Find where the given text appears and provide that cell's center as (X, Y) coordinate. 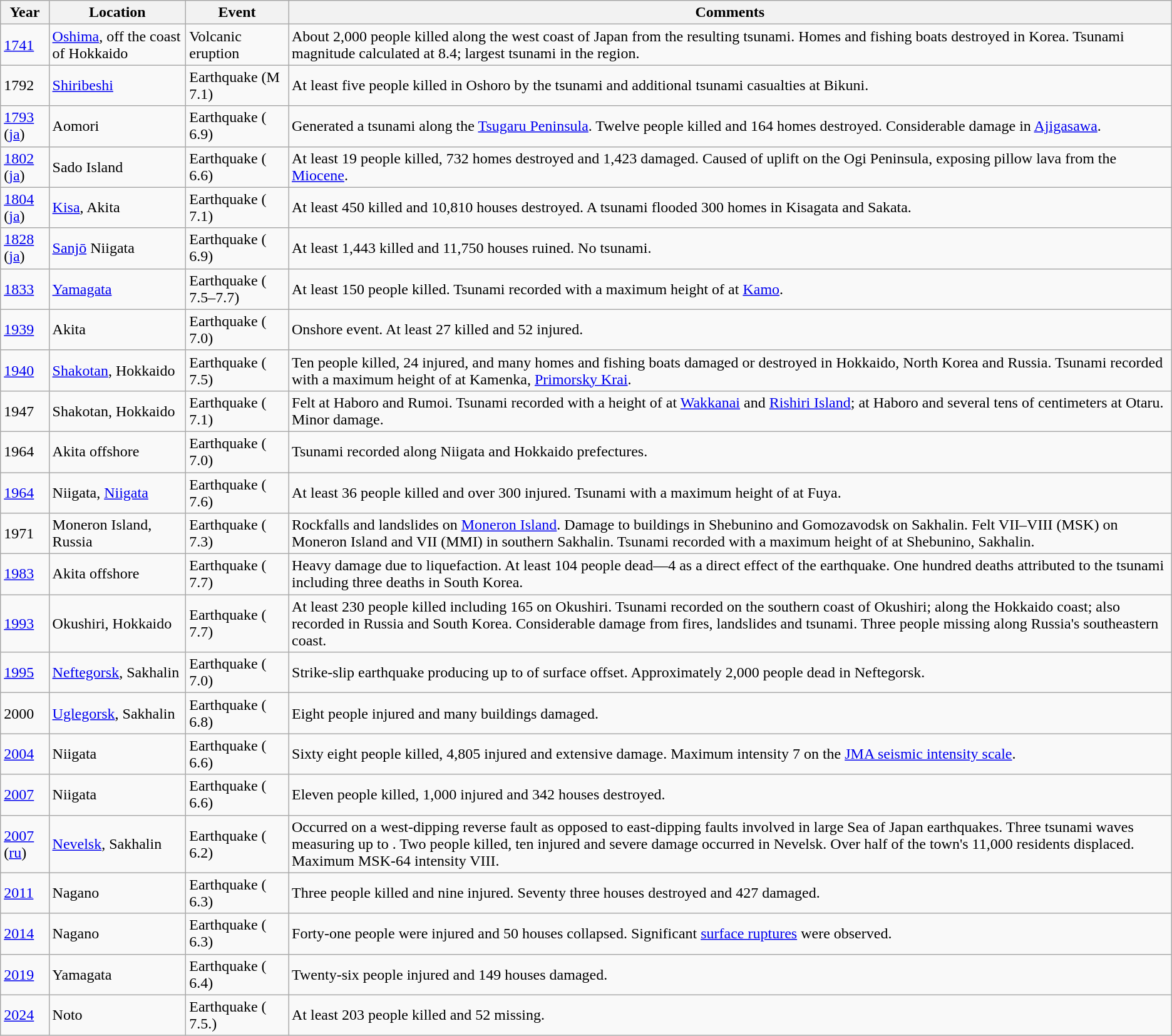
Shiribeshi (118, 85)
Earthquake ( 7.3) (237, 533)
Akita (118, 329)
Twenty-six people injured and 149 houses damaged. (730, 974)
Neftegorsk, Sakhalin (118, 672)
Year (25, 13)
Earthquake ( 6.2) (237, 844)
At least 450 killed and 10,810 houses destroyed. A tsunami flooded 300 homes in Kisagata and Sakata. (730, 208)
2014 (25, 934)
1995 (25, 672)
1804 (ja) (25, 208)
2024 (25, 1015)
Aomori (118, 126)
Earthquake ( 6.8) (237, 714)
Generated a tsunami along the Tsugaru Peninsula. Twelve people killed and 164 homes destroyed. Considerable damage in Ajigasawa. (730, 126)
Moneron Island, Russia (118, 533)
Earthquake (M 7.1) (237, 85)
Strike-slip earthquake producing up to of surface offset. Approximately 2,000 people dead in Neftegorsk. (730, 672)
1971 (25, 533)
Three people killed and nine injured. Seventy three houses destroyed and 427 damaged. (730, 893)
Earthquake ( 7.5) (237, 371)
1828 (ja) (25, 248)
Earthquake ( 7.5–7.7) (237, 289)
At least 150 people killed. Tsunami recorded with a maximum height of at Kamo. (730, 289)
1741 (25, 45)
1833 (25, 289)
Tsunami recorded along Niigata and Hokkaido prefectures. (730, 452)
At least 203 people killed and 52 missing. (730, 1015)
Event (237, 13)
1792 (25, 85)
Earthquake ( 6.4) (237, 974)
2000 (25, 714)
Noto (118, 1015)
1793 (ja) (25, 126)
Onshore event. At least 27 killed and 52 injured. (730, 329)
Oshima, off the coast of Hokkaido (118, 45)
2007 (ru) (25, 844)
Eleven people killed, 1,000 injured and 342 houses destroyed. (730, 795)
1983 (25, 575)
Location (118, 13)
Kisa, Akita (118, 208)
Earthquake ( 7.6) (237, 492)
2019 (25, 974)
1940 (25, 371)
Sixty eight people killed, 4,805 injured and extensive damage. Maximum intensity 7 on the JMA seismic intensity scale. (730, 754)
2011 (25, 893)
1802 (ja) (25, 167)
2004 (25, 754)
Volcanic eruption (237, 45)
1993 (25, 623)
Sado Island (118, 167)
Okushiri, Hokkaido (118, 623)
Niigata, Niigata (118, 492)
2007 (25, 795)
At least 36 people killed and over 300 injured. Tsunami with a maximum height of at Fuya. (730, 492)
Uglegorsk, Sakhalin (118, 714)
1947 (25, 411)
At least five people killed in Oshoro by the tsunami and additional tsunami casualties at Bikuni. (730, 85)
Eight people injured and many buildings damaged. (730, 714)
1939 (25, 329)
Earthquake ( 7.5.) (237, 1015)
At least 1,443 killed and 11,750 houses ruined. No tsunami. (730, 248)
Sanjō Niigata (118, 248)
Forty-one people were injured and 50 houses collapsed. Significant surface ruptures were observed. (730, 934)
Comments (730, 13)
At least 19 people killed, 732 homes destroyed and 1,423 damaged. Caused of uplift on the Ogi Peninsula, exposing pillow lava from the Miocene. (730, 167)
Nevelsk, Sakhalin (118, 844)
